For the text-containing cell, return its midpoint in (X, Y) coordinate format. 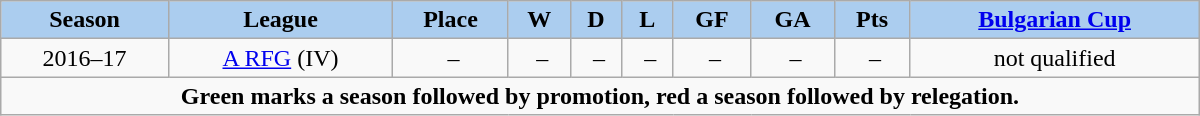
Bulgarian Cup (1054, 20)
L (648, 20)
League (280, 20)
D (596, 20)
Green marks a season followed by promotion, red a season followed by relegation. (600, 96)
not qualified (1054, 58)
2016–17 (85, 58)
Season (85, 20)
W (539, 20)
GF (712, 20)
Place (451, 20)
Pts (872, 20)
A RFG (IV) (280, 58)
GA (792, 20)
